Scan for the cell matching the given text and deliver its (x, y) coordinate at center. 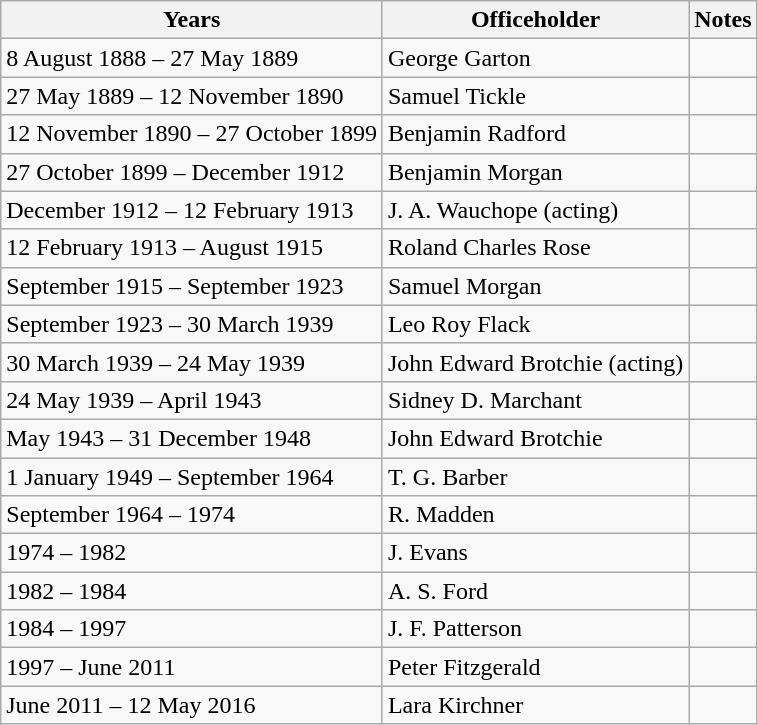
Benjamin Morgan (535, 172)
J. Evans (535, 553)
Peter Fitzgerald (535, 667)
R. Madden (535, 515)
1984 – 1997 (192, 629)
J. A. Wauchope (acting) (535, 210)
John Edward Brotchie (acting) (535, 362)
December 1912 – 12 February 1913 (192, 210)
George Garton (535, 58)
Samuel Morgan (535, 286)
Notes (723, 20)
Benjamin Radford (535, 134)
1974 – 1982 (192, 553)
30 March 1939 – 24 May 1939 (192, 362)
Officeholder (535, 20)
Sidney D. Marchant (535, 400)
12 February 1913 – August 1915 (192, 248)
A. S. Ford (535, 591)
1 January 1949 – September 1964 (192, 477)
12 November 1890 – 27 October 1899 (192, 134)
Samuel Tickle (535, 96)
September 1923 – 30 March 1939 (192, 324)
1982 – 1984 (192, 591)
24 May 1939 – April 1943 (192, 400)
Lara Kirchner (535, 705)
Years (192, 20)
T. G. Barber (535, 477)
Roland Charles Rose (535, 248)
John Edward Brotchie (535, 438)
J. F. Patterson (535, 629)
September 1964 – 1974 (192, 515)
June 2011 – 12 May 2016 (192, 705)
1997 – June 2011 (192, 667)
Leo Roy Flack (535, 324)
May 1943 – 31 December 1948 (192, 438)
8 August 1888 – 27 May 1889 (192, 58)
September 1915 – September 1923 (192, 286)
27 May 1889 – 12 November 1890 (192, 96)
27 October 1899 – December 1912 (192, 172)
